Scan for the cell matching the given text and deliver its (X, Y) coordinate at center. 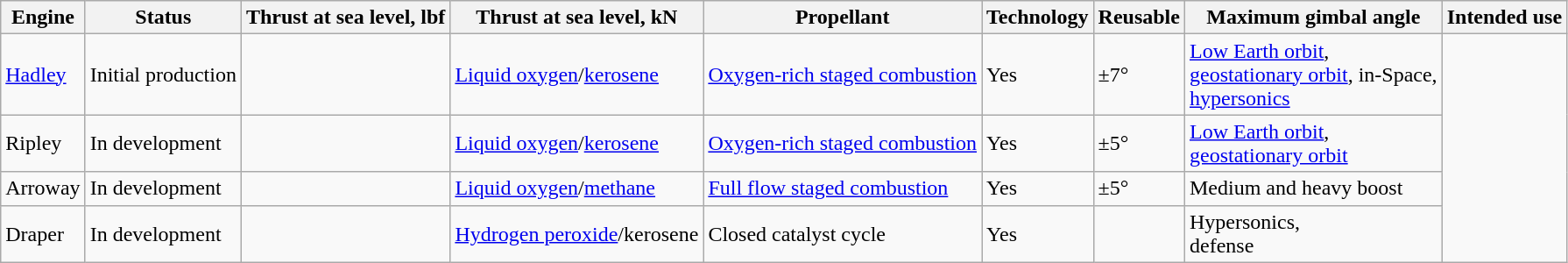
Thrust at sea level, kN (576, 18)
Arroway (43, 188)
Initial production (163, 75)
Liquid oxygen/methane (576, 188)
±7° (1139, 75)
Hypersonics,defense (1313, 233)
Status (163, 18)
Technology (1038, 18)
Ripley (43, 144)
Propellant (843, 18)
Engine (43, 18)
Thrust at sea level, lbf (345, 18)
Hadley (43, 75)
Hydrogen peroxide/kerosene (576, 233)
Draper (43, 233)
Intended use (1504, 18)
Full flow staged combustion (843, 188)
Closed catalyst cycle (843, 233)
Low Earth orbit,geostationary orbit (1313, 144)
Maximum gimbal angle (1313, 18)
Reusable (1139, 18)
Medium and heavy boost (1313, 188)
Low Earth orbit,geostationary orbit, in-Space,hypersonics (1313, 75)
